From the cell containing the given text, extract its center point as (x, y) coordinate. 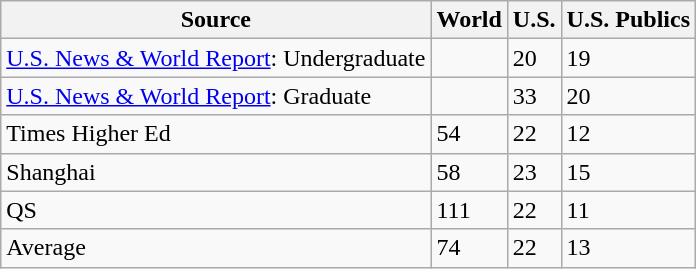
Source (216, 20)
Shanghai (216, 172)
74 (469, 248)
Average (216, 248)
12 (628, 134)
QS (216, 210)
19 (628, 58)
58 (469, 172)
Times Higher Ed (216, 134)
U.S. (534, 20)
111 (469, 210)
11 (628, 210)
U.S. News & World Report: Undergraduate (216, 58)
World (469, 20)
13 (628, 248)
54 (469, 134)
23 (534, 172)
U.S. News & World Report: Graduate (216, 96)
U.S. Publics (628, 20)
33 (534, 96)
15 (628, 172)
